Pinpoint the cell where the given text exists, returning its (x, y) midpoint coordinate. 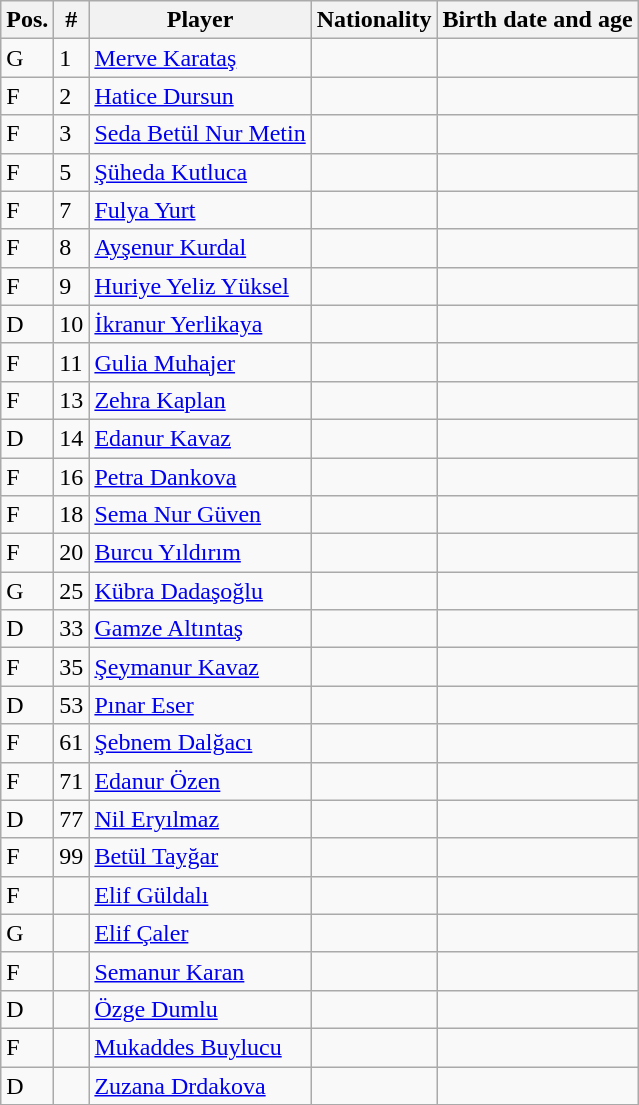
Zuzana Drdakova (200, 1085)
9 (72, 286)
Semanur Karan (200, 971)
Pınar Eser (200, 705)
Fulya Yurt (200, 210)
71 (72, 781)
77 (72, 819)
8 (72, 248)
Nil Eryılmaz (200, 819)
1 (72, 58)
5 (72, 172)
Edanur Özen (200, 781)
Player (200, 20)
16 (72, 477)
Şeymanur Kavaz (200, 667)
Huriye Yeliz Yüksel (200, 286)
Petra Dankova (200, 477)
3 (72, 134)
Sema Nur Güven (200, 515)
Pos. (28, 20)
53 (72, 705)
# (72, 20)
10 (72, 324)
99 (72, 857)
Özge Dumlu (200, 1009)
Gulia Muhajer (200, 362)
20 (72, 553)
Elif Güldalı (200, 895)
Mukaddes Buylucu (200, 1047)
13 (72, 400)
7 (72, 210)
Nationality (374, 20)
Birth date and age (538, 20)
33 (72, 629)
Şebnem Dalğacı (200, 743)
Zehra Kaplan (200, 400)
Hatice Dursun (200, 96)
Betül Tayğar (200, 857)
25 (72, 591)
18 (72, 515)
Seda Betül Nur Metin (200, 134)
61 (72, 743)
Gamze Altıntaş (200, 629)
Burcu Yıldırım (200, 553)
Edanur Kavaz (200, 438)
Şüheda Kutluca (200, 172)
11 (72, 362)
İkranur Yerlikaya (200, 324)
2 (72, 96)
35 (72, 667)
Merve Karataş (200, 58)
Kübra Dadaşoğlu (200, 591)
Elif Çaler (200, 933)
14 (72, 438)
Ayşenur Kurdal (200, 248)
